Locate the cell with the specified text and output its [X, Y] center coordinate. 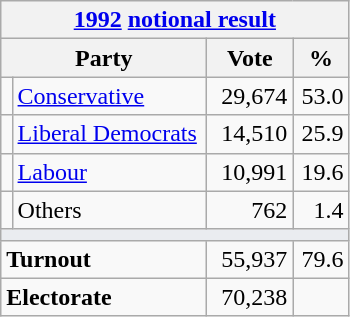
1.4 [321, 210]
25.9 [321, 134]
Labour [110, 172]
Electorate [104, 297]
Conservative [110, 96]
762 [250, 210]
70,238 [250, 297]
1992 notional result [175, 20]
55,937 [250, 259]
Others [110, 210]
19.6 [321, 172]
53.0 [321, 96]
% [321, 58]
Vote [250, 58]
29,674 [250, 96]
Party [104, 58]
Liberal Democrats [110, 134]
10,991 [250, 172]
14,510 [250, 134]
79.6 [321, 259]
Turnout [104, 259]
